Extract the [X, Y] coordinate from the center of the cell holding the provided text.  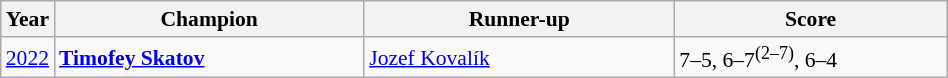
Jozef Kovalík [519, 58]
Champion [209, 19]
Year [28, 19]
Timofey Skatov [209, 58]
2022 [28, 58]
7–5, 6–7(2–7), 6–4 [810, 58]
Runner-up [519, 19]
Score [810, 19]
